Return the [x, y] coordinate for the center point of the cell that contains the specified text.  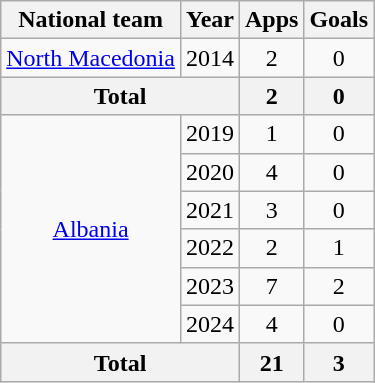
North Macedonia [91, 58]
7 [271, 286]
2020 [210, 172]
National team [91, 20]
Apps [271, 20]
2014 [210, 58]
Albania [91, 229]
21 [271, 362]
Goals [339, 20]
Year [210, 20]
2024 [210, 324]
2022 [210, 248]
2019 [210, 134]
2023 [210, 286]
2021 [210, 210]
